Determine the [x, y] coordinate at the center of the cell enclosing the given text.  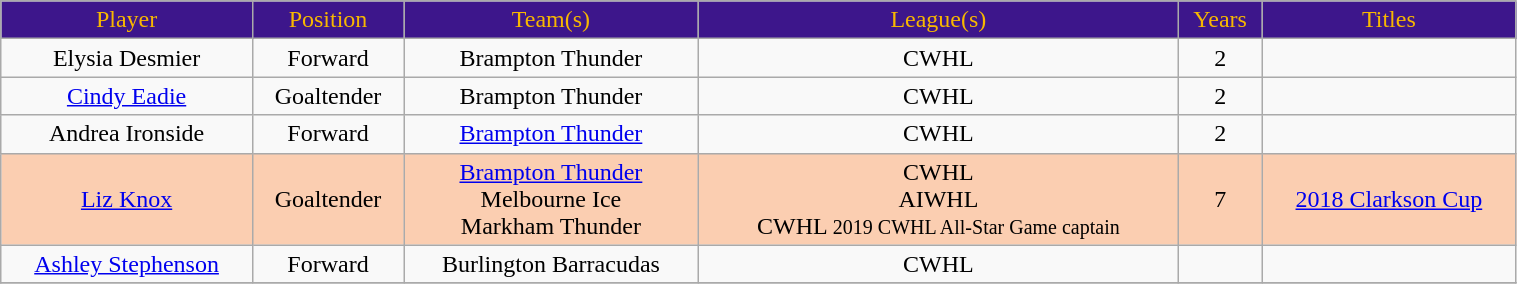
Ashley Stephenson [127, 264]
Andrea Ironside [127, 134]
CWHLAIWHLCWHL 2019 CWHL All-Star Game captain [938, 199]
Years [1220, 20]
Position [328, 20]
Burlington Barracudas [551, 264]
7 [1220, 199]
League(s) [938, 20]
Player [127, 20]
2018 Clarkson Cup [1389, 199]
Cindy Eadie [127, 96]
Elysia Desmier [127, 58]
Brampton ThunderMelbourne IceMarkham Thunder [551, 199]
Team(s) [551, 20]
Liz Knox [127, 199]
Titles [1389, 20]
